Extract the [x, y] coordinate from the center of the cell holding the provided text.  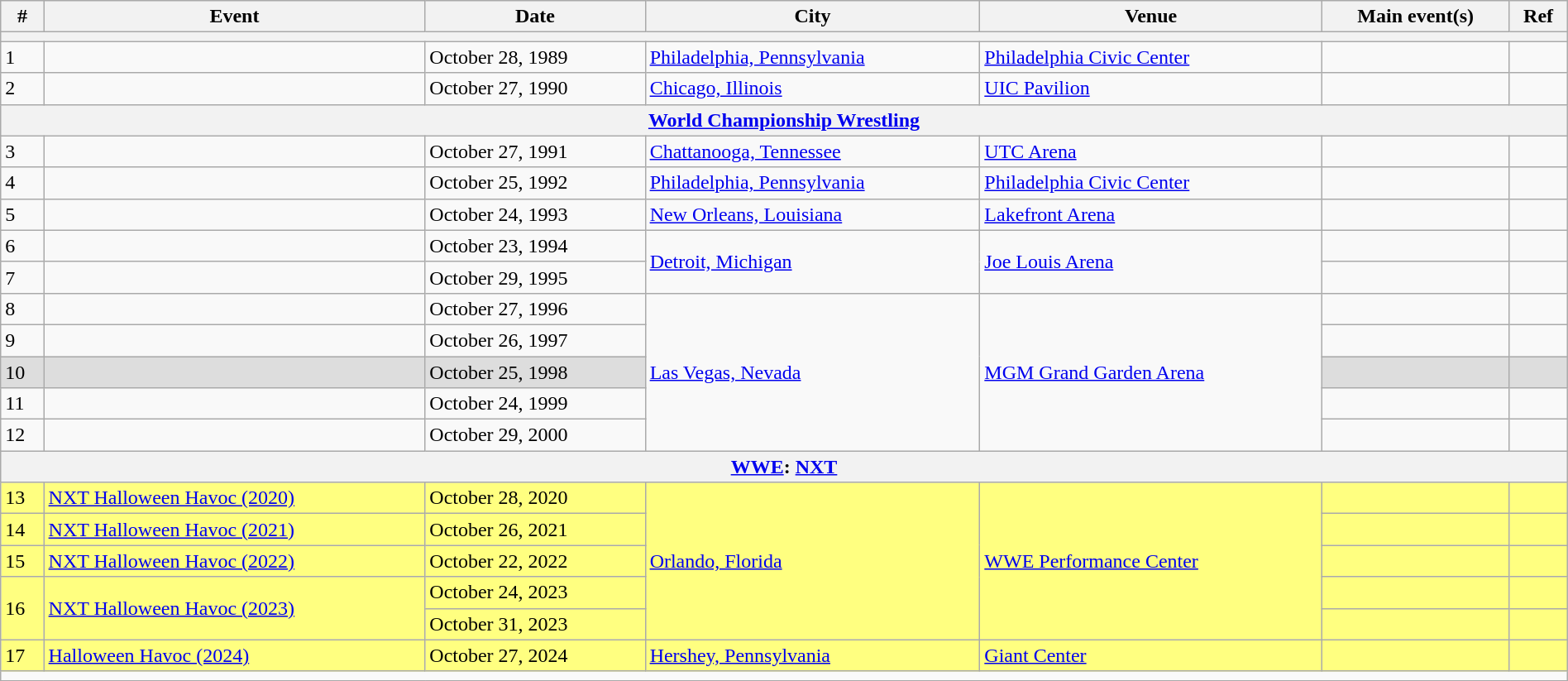
October 27, 1990 [535, 89]
October 31, 2023 [535, 624]
3 [22, 151]
October 28, 2020 [535, 498]
10 [22, 372]
Venue [1151, 17]
UTC Arena [1151, 151]
October 23, 1994 [535, 246]
NXT Halloween Havoc (2020) [235, 498]
2 [22, 89]
6 [22, 246]
October 24, 2023 [535, 592]
Ref [1538, 17]
October 27, 2024 [535, 655]
11 [22, 404]
NXT Halloween Havoc (2023) [235, 608]
October 25, 1992 [535, 183]
Event [235, 17]
Date [535, 17]
4 [22, 183]
Chattanooga, Tennessee [812, 151]
Main event(s) [1416, 17]
Halloween Havoc (2024) [235, 655]
MGM Grand Garden Arena [1151, 372]
NXT Halloween Havoc (2021) [235, 530]
NXT Halloween Havoc (2022) [235, 561]
WWE: NXT [784, 467]
16 [22, 608]
October 28, 1989 [535, 57]
1 [22, 57]
World Championship Wrestling [784, 120]
# [22, 17]
8 [22, 309]
Las Vegas, Nevada [812, 372]
October 24, 1993 [535, 214]
October 29, 1995 [535, 277]
17 [22, 655]
15 [22, 561]
October 26, 2021 [535, 530]
13 [22, 498]
UIC Pavilion [1151, 89]
7 [22, 277]
October 27, 1991 [535, 151]
Giant Center [1151, 655]
14 [22, 530]
New Orleans, Louisiana [812, 214]
WWE Performance Center [1151, 561]
October 26, 1997 [535, 340]
Hershey, Pennsylvania [812, 655]
October 25, 1998 [535, 372]
Chicago, Illinois [812, 89]
October 29, 2000 [535, 435]
5 [22, 214]
Joe Louis Arena [1151, 261]
9 [22, 340]
Lakefront Arena [1151, 214]
12 [22, 435]
City [812, 17]
Orlando, Florida [812, 561]
October 24, 1999 [535, 404]
October 22, 2022 [535, 561]
Detroit, Michigan [812, 261]
October 27, 1996 [535, 309]
